Detect which cell encompasses the target text, then output its (x, y) center coordinate. 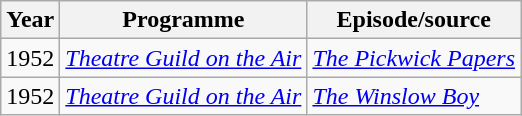
The Winslow Boy (414, 96)
The Pickwick Papers (414, 58)
Year (30, 20)
Episode/source (414, 20)
Programme (184, 20)
